Detect which cell encompasses the target text, then output its (X, Y) center coordinate. 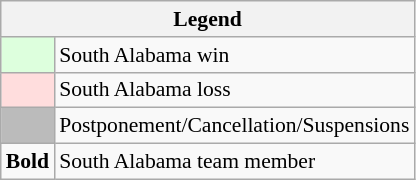
South Alabama team member (234, 162)
Postponement/Cancellation/Suspensions (234, 126)
Bold (28, 162)
South Alabama loss (234, 90)
South Alabama win (234, 55)
Legend (208, 19)
